Locate the cell with the specified text and output its [x, y] center coordinate. 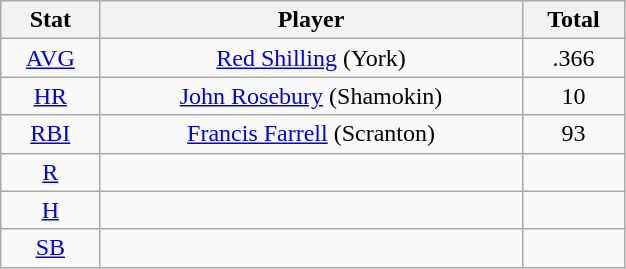
Total [574, 20]
John Rosebury (Shamokin) [311, 96]
.366 [574, 58]
AVG [50, 58]
R [50, 172]
10 [574, 96]
Francis Farrell (Scranton) [311, 134]
93 [574, 134]
RBI [50, 134]
Red Shilling (York) [311, 58]
Stat [50, 20]
SB [50, 248]
HR [50, 96]
Player [311, 20]
H [50, 210]
